For the text-containing cell, return its midpoint in (X, Y) coordinate format. 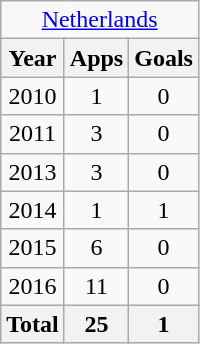
6 (96, 248)
Year (33, 58)
Total (33, 324)
2013 (33, 172)
2014 (33, 210)
2016 (33, 286)
2010 (33, 96)
Goals (164, 58)
25 (96, 324)
11 (96, 286)
Netherlands (100, 20)
Apps (96, 58)
2015 (33, 248)
2011 (33, 134)
